For the text-containing cell, return its midpoint in [X, Y] coordinate format. 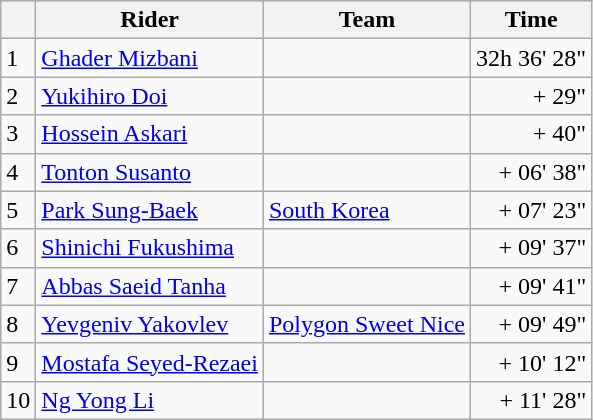
9 [18, 362]
Shinichi Fukushima [150, 248]
Tonton Susanto [150, 172]
Ng Yong Li [150, 400]
4 [18, 172]
+ 11' 28" [532, 400]
South Korea [366, 210]
2 [18, 96]
+ 07' 23" [532, 210]
+ 06' 38" [532, 172]
Park Sung-Baek [150, 210]
Team [366, 20]
32h 36' 28" [532, 58]
Time [532, 20]
Hossein Askari [150, 134]
Ghader Mizbani [150, 58]
8 [18, 324]
6 [18, 248]
Abbas Saeid Tanha [150, 286]
+ 29" [532, 96]
Rider [150, 20]
Polygon Sweet Nice [366, 324]
+ 40" [532, 134]
+ 10' 12" [532, 362]
3 [18, 134]
10 [18, 400]
+ 09' 37" [532, 248]
7 [18, 286]
1 [18, 58]
Yevgeniv Yakovlev [150, 324]
+ 09' 49" [532, 324]
+ 09' 41" [532, 286]
5 [18, 210]
Mostafa Seyed-Rezaei [150, 362]
Yukihiro Doi [150, 96]
